Identify which cell holds the provided text, then report its (x, y) central coordinate. 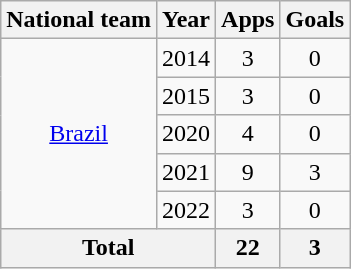
Apps (248, 20)
2022 (186, 210)
Total (108, 248)
9 (248, 172)
Year (186, 20)
4 (248, 134)
Brazil (79, 134)
2014 (186, 58)
2020 (186, 134)
National team (79, 20)
2021 (186, 172)
22 (248, 248)
Goals (315, 20)
2015 (186, 96)
